Search for the cell housing the specified text and yield its [X, Y] center coordinate. 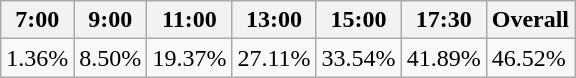
9:00 [110, 20]
13:00 [274, 20]
19.37% [190, 58]
Overall [530, 20]
8.50% [110, 58]
46.52% [530, 58]
33.54% [358, 58]
7:00 [38, 20]
11:00 [190, 20]
41.89% [444, 58]
27.11% [274, 58]
15:00 [358, 20]
1.36% [38, 58]
17:30 [444, 20]
